Pinpoint the cell where the given text exists, returning its (X, Y) midpoint coordinate. 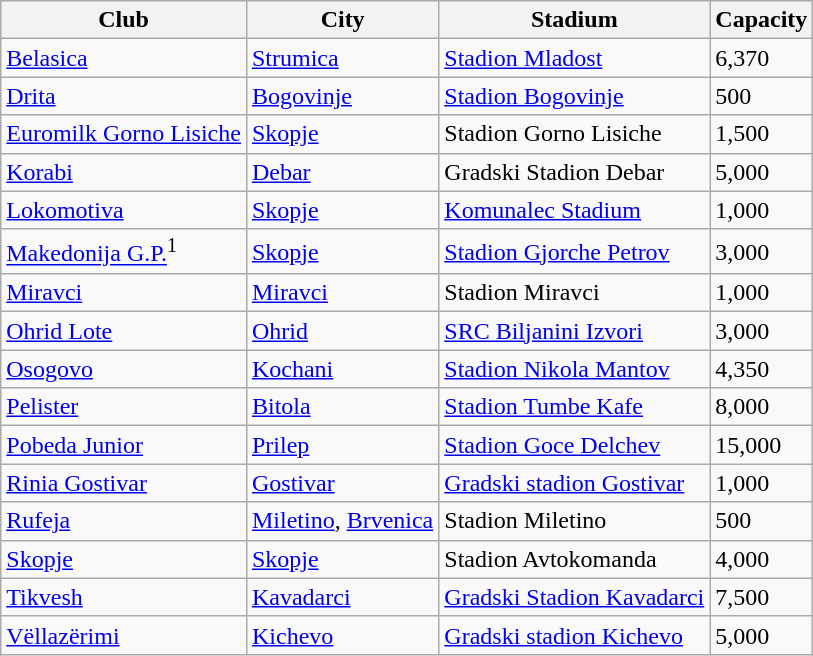
6,370 (762, 58)
Osogovo (124, 369)
Korabi (124, 172)
Stadion Gjorche Petrov (574, 252)
4,000 (762, 559)
Club (124, 20)
Pelister (124, 407)
Miletino, Brvenica (342, 521)
Rinia Gostivar (124, 483)
Stadion Nikola Mantov (574, 369)
Debar (342, 172)
Drita (124, 96)
Bitola (342, 407)
4,350 (762, 369)
City (342, 20)
Capacity (762, 20)
1,500 (762, 134)
Stadion Gorno Lisiche (574, 134)
Stadion Mladost (574, 58)
Stadion Avtokomanda (574, 559)
Lokomotiva (124, 210)
Gradski Stadion Kavadarci (574, 597)
Ohrid (342, 331)
Prilep (342, 445)
Strumica (342, 58)
Stadion Tumbe Kafe (574, 407)
Stadion Goce Delchev (574, 445)
Stadion Miravci (574, 293)
Kichevo (342, 635)
Vëllazërimi (124, 635)
Gradski Stadion Debar (574, 172)
Stadium (574, 20)
Ohrid Lote (124, 331)
Komunalec Stadium (574, 210)
Stadion Miletino (574, 521)
Stadion Bogovinje (574, 96)
Gradski stadion Kichevo (574, 635)
8,000 (762, 407)
Euromilk Gorno Lisiche (124, 134)
Tikvesh (124, 597)
Bogovinje (342, 96)
7,500 (762, 597)
Makedonija G.P.1 (124, 252)
Gostivar (342, 483)
SRC Biljanini Izvori (574, 331)
Kavadarci (342, 597)
Kochani (342, 369)
Rufeja (124, 521)
15,000 (762, 445)
Gradski stadion Gostivar (574, 483)
Pobeda Junior (124, 445)
Belasica (124, 58)
